Detect which cell encompasses the target text, then output its (X, Y) center coordinate. 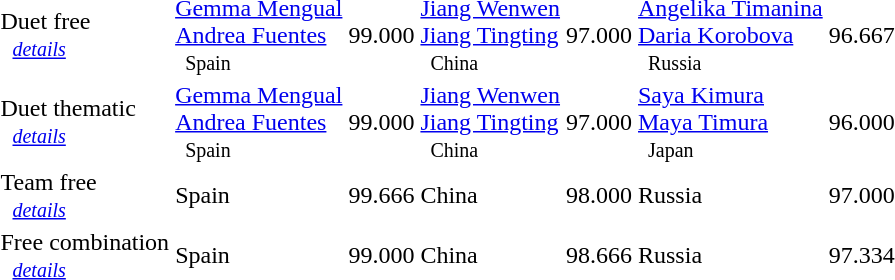
97.000 (600, 122)
99.000 (382, 122)
98.000 (600, 196)
China (490, 196)
Russia (731, 196)
Spain (259, 196)
Saya Kimura Maya Timura Japan (731, 122)
Jiang Wenwen Jiang Tingting China (490, 122)
Gemma Mengual Andrea Fuentes Spain (259, 122)
99.666 (382, 196)
